From the cell containing the given text, extract its center point as (X, Y) coordinate. 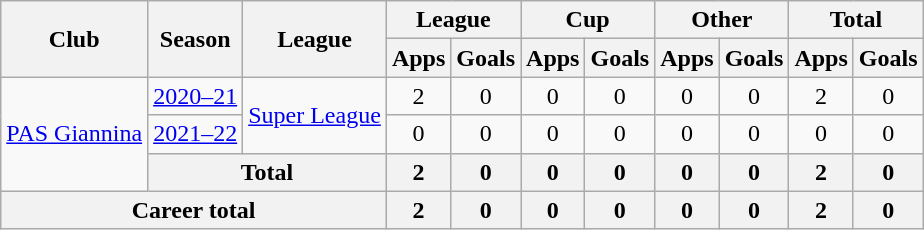
Other (722, 20)
2021–22 (196, 134)
Career total (194, 210)
Super League (315, 115)
Club (74, 39)
PAS Giannina (74, 134)
2020–21 (196, 96)
Season (196, 39)
Cup (588, 20)
